Locate the cell with the specified text and output its (x, y) center coordinate. 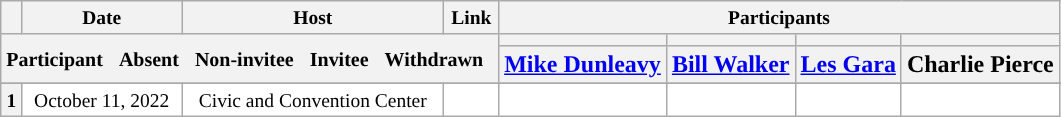
October 11, 2022 (102, 100)
Participant Absent Non-invitee Invitee Withdrawn (250, 58)
Link (472, 18)
Civic and Convention Center (313, 100)
Mike Dunleavy (583, 64)
1 (12, 100)
Participants (780, 18)
Host (313, 18)
Les Gara (848, 64)
Date (102, 18)
Charlie Pierce (980, 64)
Bill Walker (730, 64)
